Output the (x, y) coordinate of the center of the cell containing the given text.  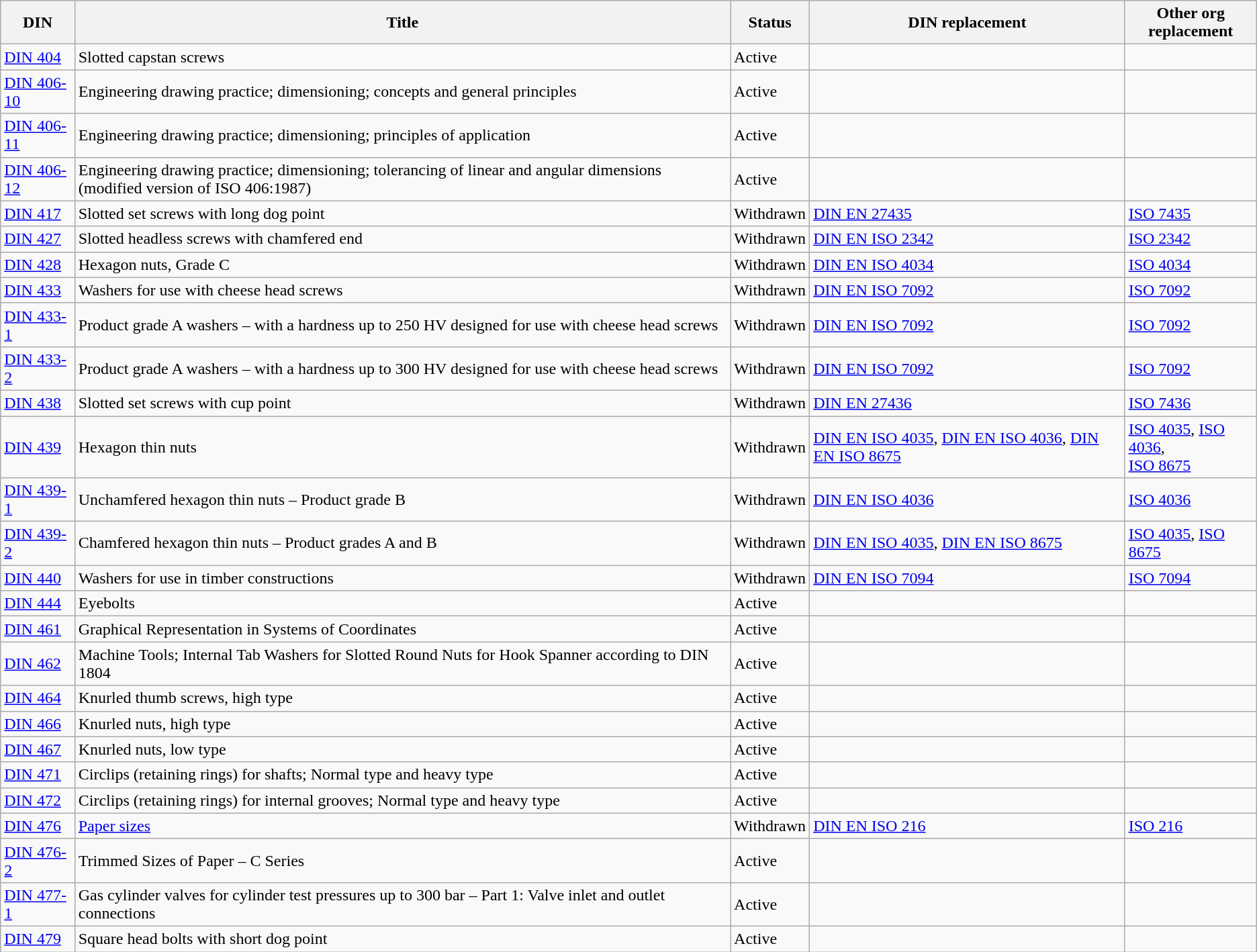
DIN EN ISO 4035, DIN EN ISO 8675 (968, 544)
Title (402, 23)
DIN 428 (38, 265)
Circlips (retaining rings) for shafts; Normal type and heavy type (402, 775)
DIN 406-10 (38, 91)
DIN 438 (38, 403)
Slotted capstan screws (402, 57)
DIN 406-11 (38, 136)
DIN 404 (38, 57)
DIN 462 (38, 663)
DIN 477-1 (38, 904)
Washers for use with cheese head screws (402, 290)
Trimmed Sizes of Paper – C Series (402, 861)
Slotted set screws with cup point (402, 403)
DIN 433-2 (38, 368)
DIN 476 (38, 826)
DIN 471 (38, 775)
DIN 466 (38, 724)
DIN EN ISO 4035, DIN EN ISO 4036, DIN EN ISO 8675 (968, 447)
DIN EN 27435 (968, 213)
DIN EN ISO 4036 (968, 499)
Washers for use in timber constructions (402, 578)
Knurled nuts, high type (402, 724)
Hexagon nuts, Grade C (402, 265)
ISO 4035, ISO 4036,ISO 8675 (1191, 447)
Engineering drawing practice; dimensioning; tolerancing of linear and angular dimensions (modified version of ISO 406:1987) (402, 179)
ISO 216 (1191, 826)
Hexagon thin nuts (402, 447)
DIN 476-2 (38, 861)
DIN 433 (38, 290)
Square head bolts with short dog point (402, 939)
Eyebolts (402, 604)
DIN EN ISO 7094 (968, 578)
ISO 7435 (1191, 213)
DIN EN 27436 (968, 403)
Knurled thumb screws, high type (402, 698)
Machine Tools; Internal Tab Washers for Slotted Round Nuts for Hook Spanner according to DIN 1804 (402, 663)
DIN EN ISO 216 (968, 826)
DIN 461 (38, 629)
ISO 4036 (1191, 499)
Circlips (retaining rings) for internal grooves; Normal type and heavy type (402, 800)
DIN 472 (38, 800)
DIN EN ISO 2342 (968, 239)
Chamfered hexagon thin nuts – Product grades A and B (402, 544)
ISO 4034 (1191, 265)
Unchamfered hexagon thin nuts – Product grade B (402, 499)
DIN 444 (38, 604)
Product grade A washers – with a hardness up to 300 HV designed for use with cheese head screws (402, 368)
Engineering drawing practice; dimensioning; concepts and general principles (402, 91)
Product grade A washers – with a hardness up to 250 HV designed for use with cheese head screws (402, 325)
DIN 467 (38, 749)
DIN 440 (38, 578)
Knurled nuts, low type (402, 749)
DIN 439-2 (38, 544)
DIN 417 (38, 213)
Slotted headless screws with chamfered end (402, 239)
DIN 427 (38, 239)
Engineering drawing practice; dimensioning; principles of application (402, 136)
DIN replacement (968, 23)
ISO 2342 (1191, 239)
DIN 406-12 (38, 179)
ISO 7094 (1191, 578)
DIN (38, 23)
DIN 479 (38, 939)
ISO 4035, ISO 8675 (1191, 544)
DIN 464 (38, 698)
Status (770, 23)
DIN 439-1 (38, 499)
Other orgreplacement (1191, 23)
ISO 7436 (1191, 403)
DIN 433-1 (38, 325)
Slotted set screws with long dog point (402, 213)
Paper sizes (402, 826)
DIN EN ISO 4034 (968, 265)
Gas cylinder valves for cylinder test pressures up to 300 bar – Part 1: Valve inlet and outlet connections (402, 904)
Graphical Representation in Systems of Coordinates (402, 629)
DIN 439 (38, 447)
